Detect which cell encompasses the target text, then output its (x, y) center coordinate. 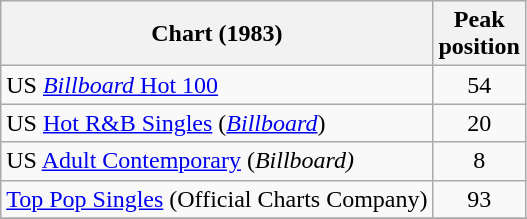
US Adult Contemporary (Billboard) (217, 161)
Peakposition (479, 34)
93 (479, 199)
US Hot R&B Singles (Billboard) (217, 123)
Top Pop Singles (Official Charts Company) (217, 199)
8 (479, 161)
US Billboard Hot 100 (217, 85)
20 (479, 123)
54 (479, 85)
Chart (1983) (217, 34)
